Scan for the cell matching the given text and deliver its (X, Y) coordinate at center. 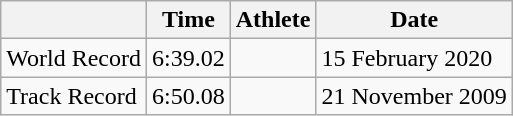
World Record (74, 58)
6:50.08 (189, 96)
Date (414, 20)
Time (189, 20)
15 February 2020 (414, 58)
21 November 2009 (414, 96)
Track Record (74, 96)
Athlete (273, 20)
6:39.02 (189, 58)
